Provide the [x, y] coordinate of the cell's center where the given text is located.  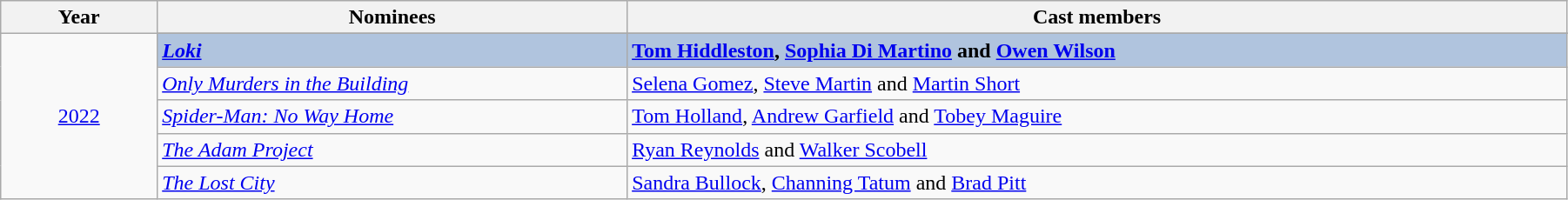
Nominees [392, 17]
Cast members [1097, 17]
Tom Hiddleston, Sophia Di Martino and Owen Wilson [1097, 50]
Selena Gomez, Steve Martin and Martin Short [1097, 83]
The Adam Project [392, 150]
Sandra Bullock, Channing Tatum and Brad Pitt [1097, 183]
Tom Holland, Andrew Garfield and Tobey Maguire [1097, 117]
The Lost City [392, 183]
Spider-Man: No Way Home [392, 117]
2022 [79, 117]
Loki [392, 50]
Year [79, 17]
Only Murders in the Building [392, 83]
Ryan Reynolds and Walker Scobell [1097, 150]
